Identify which cell holds the provided text, then report its [X, Y] central coordinate. 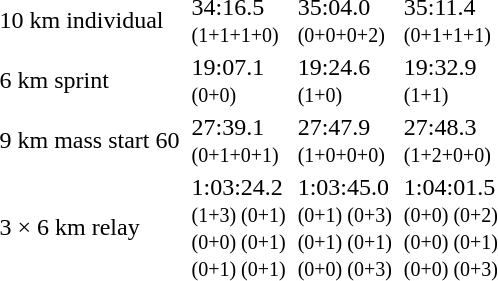
19:24.6(1+0) [344, 80]
27:47.9(1+0+0+0) [344, 140]
27:39.1(0+1+0+1) [238, 140]
19:07.1(0+0) [238, 80]
